Extract the (x, y) coordinate from the center of the cell holding the provided text.  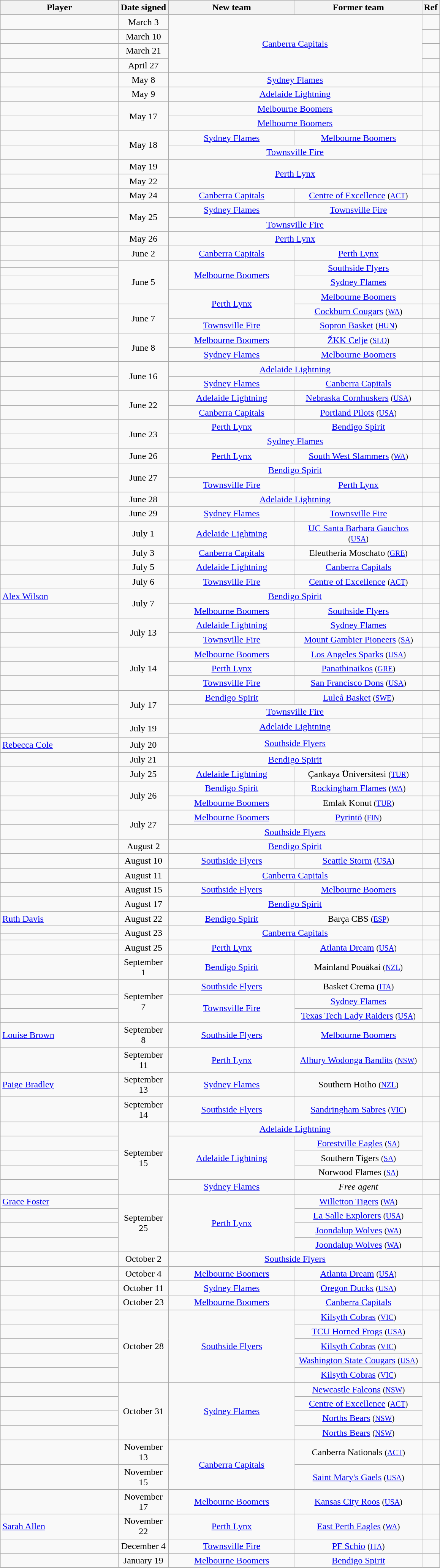
La Salle Explorers (USA) (358, 1216)
UC Santa Barbara Gauchos (USA) (358, 533)
August 10 (144, 861)
Paige Bradley (59, 1084)
Willetton Tigers (WA) (358, 1201)
October 11 (144, 1288)
November 22 (144, 1527)
Kansas City Roos (USA) (358, 1502)
Louise Brown (59, 1035)
August 17 (144, 904)
PF Schio (ITA) (358, 1546)
August 11 (144, 875)
Ruth Davis (59, 919)
August 22 (144, 919)
June 29 (144, 514)
July 26 (144, 796)
July 5 (144, 567)
Sarah Allen (59, 1527)
June 7 (144, 318)
Emlak Konut (TUR) (358, 803)
September 14 (144, 1109)
Sopron Basket (HUN) (358, 326)
Eleutheria Moschato (GRE) (358, 553)
Los Angeles Sparks (USA) (358, 654)
Panathinaikos (GRE) (358, 669)
ŽKK Celje (SLO) (358, 340)
Çankaya Üniversitesi (TUR) (358, 774)
July 13 (144, 632)
September 1 (144, 967)
Cockburn Cougars (WA) (358, 311)
September 15 (144, 1158)
Albury Wodonga Bandits (NSW) (358, 1060)
August 23 (144, 933)
August 25 (144, 948)
May 8 (144, 80)
November 15 (144, 1477)
Nebraska Cornhuskers (USA) (358, 398)
July 25 (144, 774)
May 26 (144, 239)
October 31 (144, 1411)
Texas Tech Lady Raiders (USA) (358, 1016)
June 28 (144, 499)
January 19 (144, 1560)
May 22 (144, 181)
Sandringham Sabres (VIC) (358, 1109)
June 27 (144, 478)
July 14 (144, 668)
July 27 (144, 824)
June 8 (144, 347)
Southern Hoiho (NZL) (358, 1084)
May 18 (144, 145)
Portland Pilots (USA) (358, 412)
Newcastle Falcons (NSW) (358, 1389)
April 27 (144, 65)
September 11 (144, 1060)
South West Slammers (WA) (358, 456)
July 21 (144, 759)
Mount Gambier Pioneers (SA) (358, 639)
Basket Crema (ITA) (358, 987)
Southern Tigers (SA) (358, 1158)
May 25 (144, 217)
Former team (358, 8)
Seattle Storm (USA) (358, 861)
Rockingham Flames (WA) (358, 788)
New team (232, 8)
Ref (431, 8)
June 23 (144, 434)
Mainland Pouākai (NZL) (358, 967)
Forestville Eagles (SA) (358, 1143)
Date signed (144, 8)
Oregon Ducks (USA) (358, 1288)
July 1 (144, 533)
September 7 (144, 1001)
October 23 (144, 1302)
June 2 (144, 253)
September 25 (144, 1223)
East Perth Eagles (WA) (358, 1527)
March 10 (144, 36)
December 4 (144, 1546)
Barça CBS (ESP) (358, 919)
July 7 (144, 603)
Rebecca Cole (59, 745)
Washington State Cougars (USA) (358, 1360)
Saint Mary's Gaels (USA) (358, 1477)
May 19 (144, 166)
July 19 (144, 729)
June 26 (144, 456)
Player (59, 8)
Free agent (358, 1187)
June 5 (144, 282)
San Francisco Dons (USA) (358, 683)
TCU Horned Frogs (USA) (358, 1331)
July 6 (144, 582)
September 13 (144, 1084)
October 4 (144, 1274)
August 15 (144, 890)
May 24 (144, 196)
June 16 (144, 376)
May 9 (144, 94)
October 28 (144, 1346)
June 22 (144, 405)
March 3 (144, 22)
Grace Foster (59, 1201)
August 2 (144, 846)
March 21 (144, 51)
Canberra Nationals (ACT) (358, 1452)
November 17 (144, 1502)
Alex Wilson (59, 596)
Pyrintö (FIN) (358, 817)
Norwood Flames (SA) (358, 1172)
September 8 (144, 1035)
July 3 (144, 553)
May 17 (144, 116)
Luleå Basket (SWE) (358, 698)
October 2 (144, 1259)
July 17 (144, 705)
November 13 (144, 1452)
July 20 (144, 745)
